Detect which cell encompasses the target text, then output its (X, Y) center coordinate. 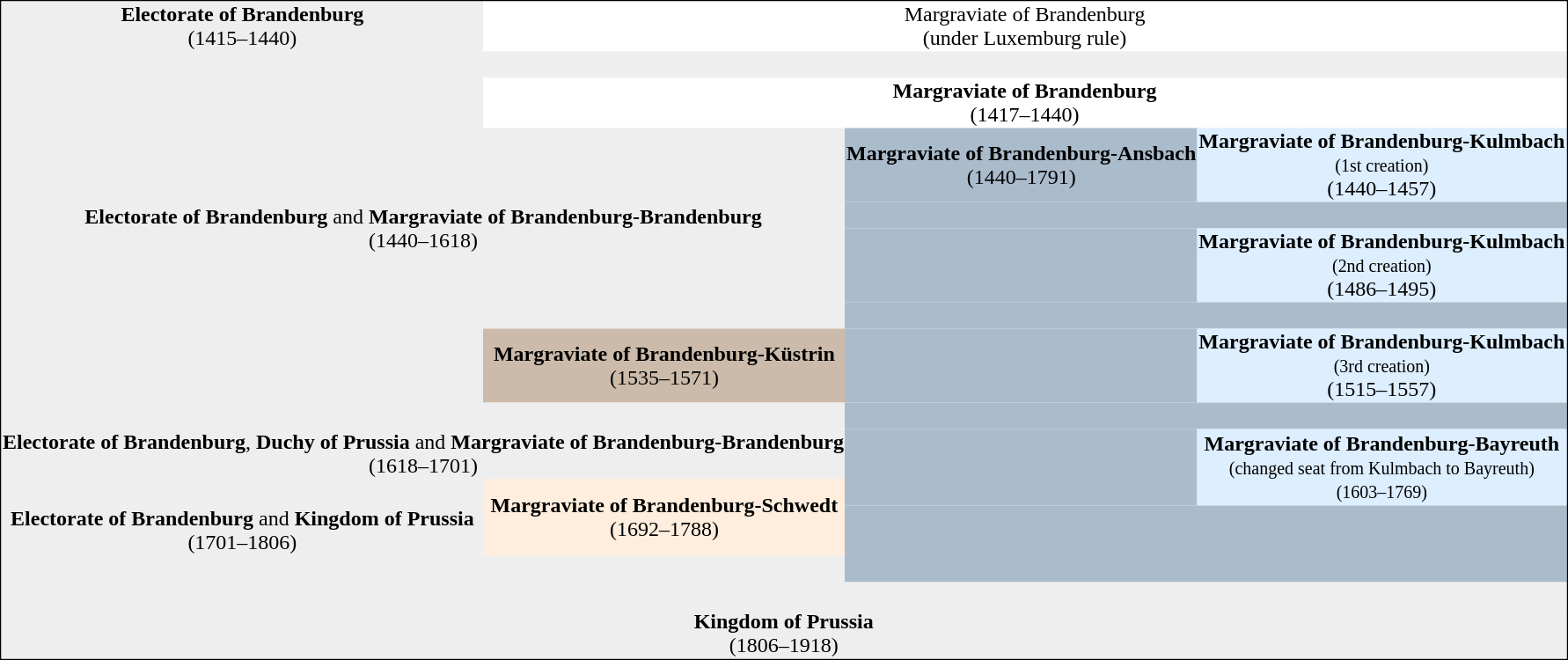
Kingdom of Prussia(1806–1918) (784, 634)
Margraviate of Brandenburg-Kulmbach(3rd creation)(1515–1557) (1381, 366)
Margraviate of Brandenburg-Kulmbach(2nd creation)(1486–1495) (1381, 266)
Margraviate of Brandenburg(1417–1440) (1024, 102)
Margraviate of Brandenburg-Bayreuth(changed seat from Kulmbach to Bayreuth)(1603–1769) (1381, 468)
Margraviate of Brandenburg-Schwedt(1692–1788) (663, 517)
Margraviate of Brandenburg-Küstrin(1535–1571) (663, 366)
Electorate of Brandenburg(1415–1440) (243, 26)
Electorate of Brandenburg and Kingdom of Prussia(1701–1806) (243, 530)
Electorate of Brandenburg and Margraviate of Brandenburg-Brandenburg(1440–1618) (424, 229)
Margraviate of Brandenburg-Ansbach(1440–1791) (1021, 165)
Margraviate of Brandenburg-Kulmbach(1st creation)(1440–1457) (1381, 165)
Electorate of Brandenburg, Duchy of Prussia and Margraviate of Brandenburg-Brandenburg(1618–1701) (424, 454)
Margraviate of Brandenburg(under Luxemburg rule) (1024, 26)
